Determine the (x, y) coordinate at the center of the cell enclosing the given text.  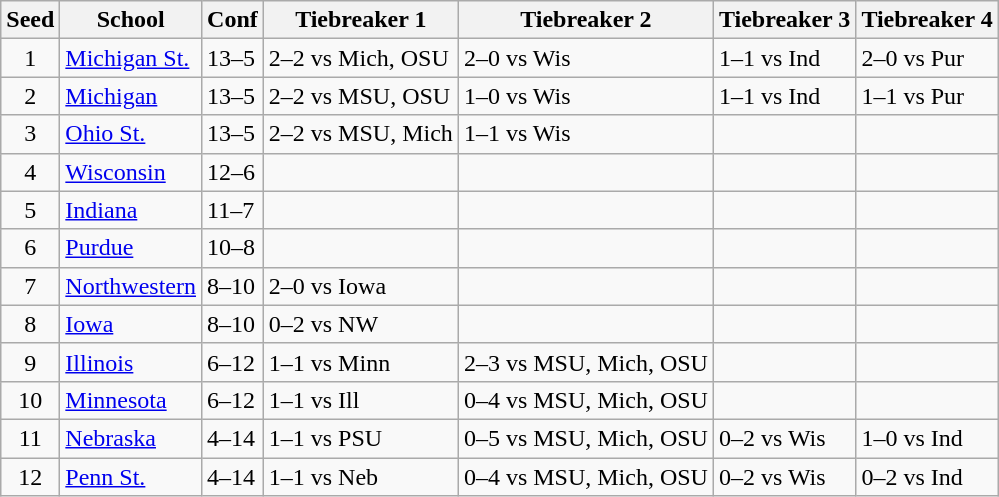
2 (30, 96)
Conf (233, 20)
1–1 vs Ill (360, 400)
7 (30, 286)
10–8 (233, 248)
1–1 vs Pur (927, 96)
1–1 vs Minn (360, 362)
2–0 vs Wis (586, 58)
Penn St. (131, 477)
12 (30, 477)
10 (30, 400)
9 (30, 362)
2–0 vs Pur (927, 58)
Northwestern (131, 286)
2–0 vs Iowa (360, 286)
5 (30, 210)
Wisconsin (131, 172)
0–5 vs MSU, Mich, OSU (586, 438)
12–6 (233, 172)
11 (30, 438)
Michigan (131, 96)
Tiebreaker 3 (784, 20)
6 (30, 248)
Indiana (131, 210)
Purdue (131, 248)
11–7 (233, 210)
4 (30, 172)
1–0 vs Ind (927, 438)
1–1 vs Neb (360, 477)
8 (30, 324)
1–1 vs Wis (586, 134)
Illinois (131, 362)
0–2 vs NW (360, 324)
Seed (30, 20)
2–2 vs MSU, OSU (360, 96)
Iowa (131, 324)
0–2 vs Ind (927, 477)
1 (30, 58)
1–0 vs Wis (586, 96)
2–2 vs Mich, OSU (360, 58)
Ohio St. (131, 134)
1–1 vs PSU (360, 438)
3 (30, 134)
Minnesota (131, 400)
2–2 vs MSU, Mich (360, 134)
Michigan St. (131, 58)
School (131, 20)
2–3 vs MSU, Mich, OSU (586, 362)
Nebraska (131, 438)
Tiebreaker 4 (927, 20)
Tiebreaker 1 (360, 20)
Tiebreaker 2 (586, 20)
